Detect which cell encompasses the target text, then output its (x, y) center coordinate. 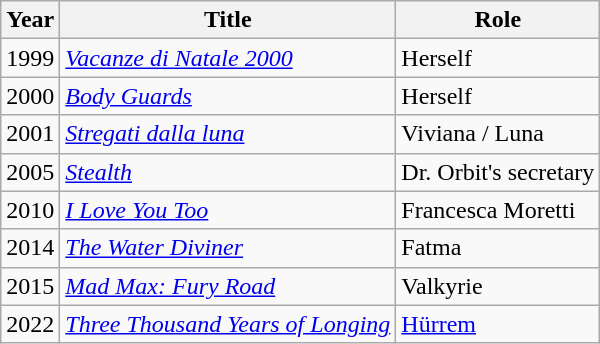
2010 (30, 210)
Three Thousand Years of Longing (228, 324)
Hürrem (498, 324)
Stealth (228, 172)
2014 (30, 248)
Viviana / Luna (498, 134)
Francesca Moretti (498, 210)
Role (498, 20)
Stregati dalla luna (228, 134)
2022 (30, 324)
Dr. Orbit's secretary (498, 172)
I Love You Too (228, 210)
Title (228, 20)
Vacanze di Natale 2000 (228, 58)
Mad Max: Fury Road (228, 286)
Valkyrie (498, 286)
Fatma (498, 248)
2000 (30, 96)
2001 (30, 134)
1999 (30, 58)
The Water Diviner (228, 248)
2015 (30, 286)
Year (30, 20)
2005 (30, 172)
Body Guards (228, 96)
